For the text-containing cell, return its midpoint in [x, y] coordinate format. 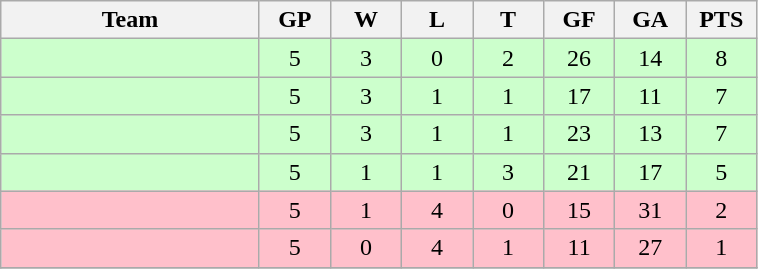
GF [580, 20]
13 [650, 134]
14 [650, 58]
26 [580, 58]
T [508, 20]
Team [130, 20]
GP [294, 20]
23 [580, 134]
15 [580, 210]
L [436, 20]
8 [722, 58]
PTS [722, 20]
21 [580, 172]
W [366, 20]
31 [650, 210]
27 [650, 248]
GA [650, 20]
